Capture the cell that displays the provided text and extract its [X, Y] central coordinate. 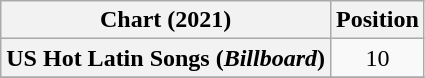
Chart (2021) [166, 20]
10 [378, 58]
Position [378, 20]
US Hot Latin Songs (Billboard) [166, 58]
